From the cell containing the given text, extract its center point as (x, y) coordinate. 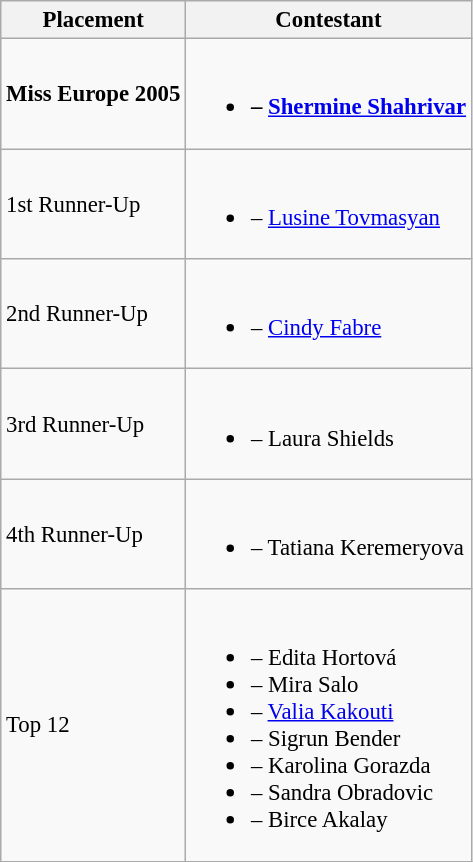
– Tatiana Keremeryova (329, 534)
Contestant (329, 20)
Miss Europe 2005 (94, 94)
Top 12 (94, 725)
– Edita Hortová – Mira Salo – Valia Kakouti – Sigrun Bender – Karolina Gorazda – Sandra Obradovic – Birce Akalay (329, 725)
– Shermine Shahrivar (329, 94)
Placement (94, 20)
2nd Runner-Up (94, 314)
– Laura Shields (329, 424)
– Cindy Fabre (329, 314)
3rd Runner-Up (94, 424)
4th Runner-Up (94, 534)
1st Runner-Up (94, 204)
– Lusine Tovmasyan (329, 204)
